Return (x, y) of the center of cell containing provided text 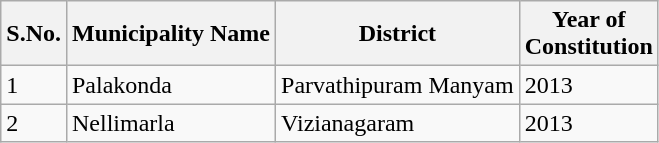
Nellimarla (170, 123)
1 (34, 85)
District (398, 34)
Municipality Name (170, 34)
2 (34, 123)
S.No. (34, 34)
Year ofConstitution (588, 34)
Vizianagaram (398, 123)
Palakonda (170, 85)
Parvathipuram Manyam (398, 85)
